From the cell containing the given text, extract its center point as (X, Y) coordinate. 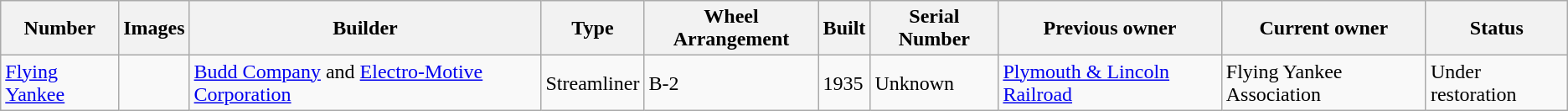
B-2 (731, 82)
Status (1496, 29)
Images (154, 29)
Flying Yankee (60, 82)
Type (593, 29)
Budd Company and Electro-Motive Corporation (365, 82)
Previous owner (1110, 29)
Flying Yankee Association (1323, 82)
Unknown (935, 82)
Streamliner (593, 82)
Wheel Arrangement (731, 29)
Current owner (1323, 29)
Plymouth & Lincoln Railroad (1110, 82)
Serial Number (935, 29)
Under restoration (1496, 82)
Number (60, 29)
Built (844, 29)
Builder (365, 29)
1935 (844, 82)
